Pinpoint the cell where the given text exists, returning its [x, y] midpoint coordinate. 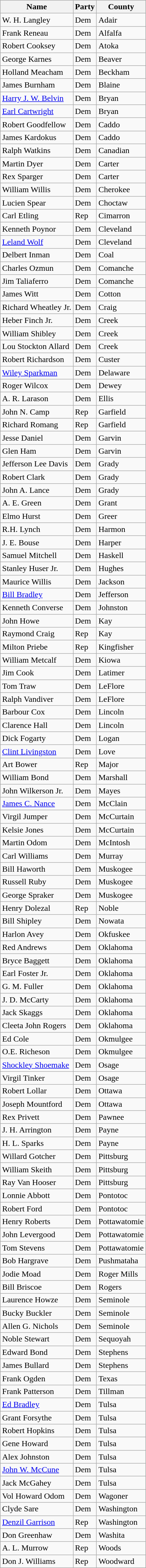
William Bond [37, 777]
Maurice Willis [37, 582]
Alfalfa [121, 33]
Bob Hargrave [37, 1261]
Greer [121, 516]
Ed Cole [37, 1039]
Harlon Avey [37, 934]
James C. Nance [37, 804]
Texas [121, 1378]
George Karnes [37, 59]
Harmon [121, 529]
McClain [121, 804]
Holland Meacham [37, 72]
Washita [121, 1535]
Henry Roberts [37, 1222]
William Willis [37, 190]
Love [121, 751]
Jim Taliaferro [37, 281]
W. H. Langley [37, 20]
Kiowa [121, 660]
Tillman [121, 1391]
Jack Skaggs [37, 1013]
Glen Ham [37, 451]
Raymond Craig [37, 634]
Don J. Williams [37, 1561]
H. L. Sparks [37, 1143]
Johnston [121, 608]
Edward Bond [37, 1352]
George Spraker [37, 895]
William Metcalf [37, 660]
Wagoner [121, 1496]
Kelsie Jones [37, 830]
A. R. Larason [37, 399]
Tom Stevens [37, 1248]
Carl Williams [37, 856]
Frank Ogden [37, 1378]
Robert Goodfellow [37, 124]
Cherokee [121, 190]
Allen G. Nichols [37, 1326]
Sequoyah [121, 1339]
James Kardokus [37, 137]
Craig [121, 307]
J. H. Arrington [37, 1130]
William Skeith [37, 1169]
Bucky Buckler [37, 1313]
Woods [121, 1548]
Party [85, 7]
John Levergood [37, 1235]
Denzil Garrison [37, 1522]
Kenneth Poynor [37, 229]
Samuel Mitchell [37, 555]
Atoka [121, 46]
Rogers [121, 1287]
Milton Priebe [37, 647]
Noble [121, 908]
James Bullard [37, 1365]
J. E. Bouse [37, 542]
Ed Bradley [37, 1404]
Haskell [121, 555]
Martin Dyer [37, 164]
Dick Fogarty [37, 738]
John Howe [37, 621]
Wiley Sparkman [37, 372]
Beckham [121, 72]
Mayes [121, 790]
Bill Haworth [37, 869]
William Shibley [37, 333]
Lonnie Abbott [37, 1195]
Tom Traw [37, 686]
James Burnham [37, 85]
Richard Romang [37, 425]
Alex Johnston [37, 1457]
Robert Lollar [37, 1091]
Robert Richardson [37, 359]
Henry Dolezal [37, 908]
Richard Wheatley Jr. [37, 307]
Ray Van Hooser [37, 1182]
G. M. Fuller [37, 986]
Martin Odom [37, 843]
Choctaw [121, 203]
Custer [121, 359]
Harper [121, 542]
Don Greenhaw [37, 1535]
Red Andrews [37, 947]
Frank Reneau [37, 33]
Vol Howard Odom [37, 1496]
A. L. Murrow [37, 1548]
Murray [121, 856]
Logan [121, 738]
Earl Cartwright [37, 111]
Coal [121, 255]
Cotton [121, 294]
Lucien Spear [37, 203]
Gene Howard [37, 1444]
Elmo Hurst [37, 516]
Okfuskee [121, 934]
Pawnee [121, 1117]
Stanley Huser Jr. [37, 568]
Canadian [121, 150]
County [121, 7]
Virgil Tinker [37, 1078]
Charles Ozmun [37, 268]
Willard Gotcher [37, 1156]
Noble Stewart [37, 1339]
Rex Privett [37, 1117]
Dewey [121, 386]
Harry J. W. Belvin [37, 98]
Clyde Sare [37, 1509]
Ralph Vandiver [37, 699]
Bill Shipley [37, 921]
Nowata [121, 921]
Ellis [121, 399]
Pushmataha [121, 1261]
Jefferson Lee Davis [37, 464]
Jesse Daniel [37, 438]
Robert Hopkins [37, 1431]
Clarence Hall [37, 725]
Carl Etling [37, 216]
Leland Wolf [37, 242]
Beaver [121, 59]
R.H. Lynch [37, 529]
J. D. McCarty [37, 1000]
Shockley Shoemake [37, 1065]
John Wilkerson Jr. [37, 790]
John W. McCune [37, 1470]
Marshall [121, 777]
Jack McGahey [37, 1483]
Name [37, 7]
Virgil Jumper [37, 817]
Bill Bradley [37, 595]
Latimer [121, 673]
Roger Wilcox [37, 386]
James Witt [37, 294]
Roger Mills [121, 1274]
Barbour Cox [37, 712]
Jefferson [121, 595]
Adair [121, 20]
Jackson [121, 582]
Robert Cooksey [37, 46]
Russell Ruby [37, 882]
O.E. Richeson [37, 1052]
Bryce Baggett [37, 960]
Robert Ford [37, 1208]
Woodward [121, 1561]
Rex Sparger [37, 177]
John A. Lance [37, 490]
Joseph Mountford [37, 1104]
Hughes [121, 568]
Clint Livingston [37, 751]
Lou Stockton Allard [37, 346]
Heber Finch Jr. [37, 320]
McIntosh [121, 843]
Grant Forsythe [37, 1418]
Delaware [121, 372]
Grant [121, 503]
Cimarron [121, 216]
Kenneth Converse [37, 608]
Blaine [121, 85]
A. E. Green [37, 503]
Delbert Inman [37, 255]
Robert Clark [37, 477]
Ralph Watkins [37, 150]
Jodie Moad [37, 1274]
Bill Briscoe [37, 1287]
Frank Patterson [37, 1391]
Cleeta John Rogers [37, 1026]
John N. Camp [37, 412]
Jim Cook [37, 673]
Earl Foster Jr. [37, 973]
Art Bower [37, 764]
Kingfisher [121, 647]
Laurence Howze [37, 1300]
Major [121, 764]
